Scan for the cell matching the given text and deliver its [X, Y] coordinate at center. 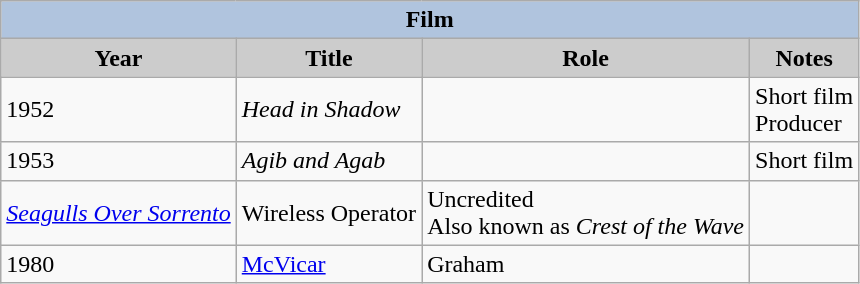
Short film Producer [804, 110]
Title [328, 58]
Agib and Agab [328, 161]
McVicar [328, 264]
1953 [118, 161]
Year [118, 58]
Role [586, 58]
Short film [804, 161]
1952 [118, 110]
Film [430, 20]
Uncredited Also known as Crest of the Wave [586, 212]
Wireless Operator [328, 212]
Graham [586, 264]
Head in Shadow [328, 110]
Seagulls Over Sorrento [118, 212]
Notes [804, 58]
1980 [118, 264]
